Capture the cell that displays the provided text and extract its (X, Y) central coordinate. 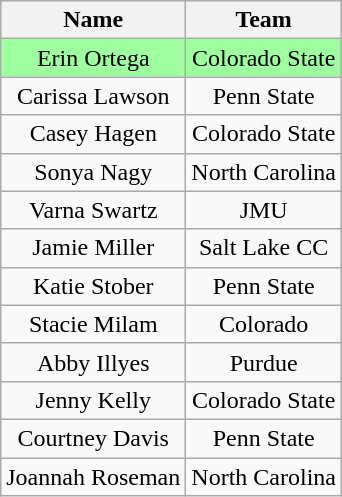
Katie Stober (94, 286)
Abby Illyes (94, 362)
Name (94, 20)
Casey Hagen (94, 134)
Stacie Milam (94, 324)
Erin Ortega (94, 58)
Purdue (264, 362)
Carissa Lawson (94, 96)
Team (264, 20)
Varna Swartz (94, 210)
Courtney Davis (94, 438)
Jamie Miller (94, 248)
Jenny Kelly (94, 400)
Salt Lake CC (264, 248)
Joannah Roseman (94, 477)
JMU (264, 210)
Sonya Nagy (94, 172)
Colorado (264, 324)
